Output the [X, Y] coordinate of the center of the cell containing the given text.  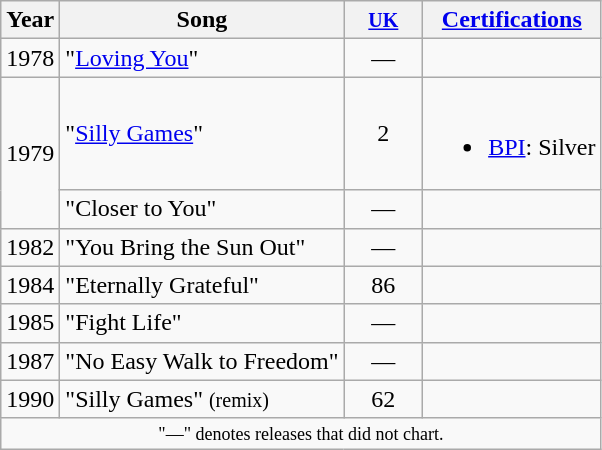
1979 [30, 152]
"Loving You" [202, 58]
"Fight Life" [202, 323]
"Silly Games" (remix) [202, 399]
Year [30, 20]
"Eternally Grateful" [202, 285]
"—" denotes releases that did not chart. [301, 434]
Song [202, 20]
Certifications [512, 20]
1982 [30, 247]
"No Easy Walk to Freedom" [202, 361]
86 [384, 285]
"Closer to You" [202, 209]
1985 [30, 323]
2 [384, 134]
62 [384, 399]
"You Bring the Sun Out" [202, 247]
1987 [30, 361]
BPI: Silver [512, 134]
1978 [30, 58]
― [384, 361]
UK [384, 20]
1990 [30, 399]
1984 [30, 285]
"Silly Games" [202, 134]
